Return the [X, Y] coordinate for the center point of the cell that contains the specified text.  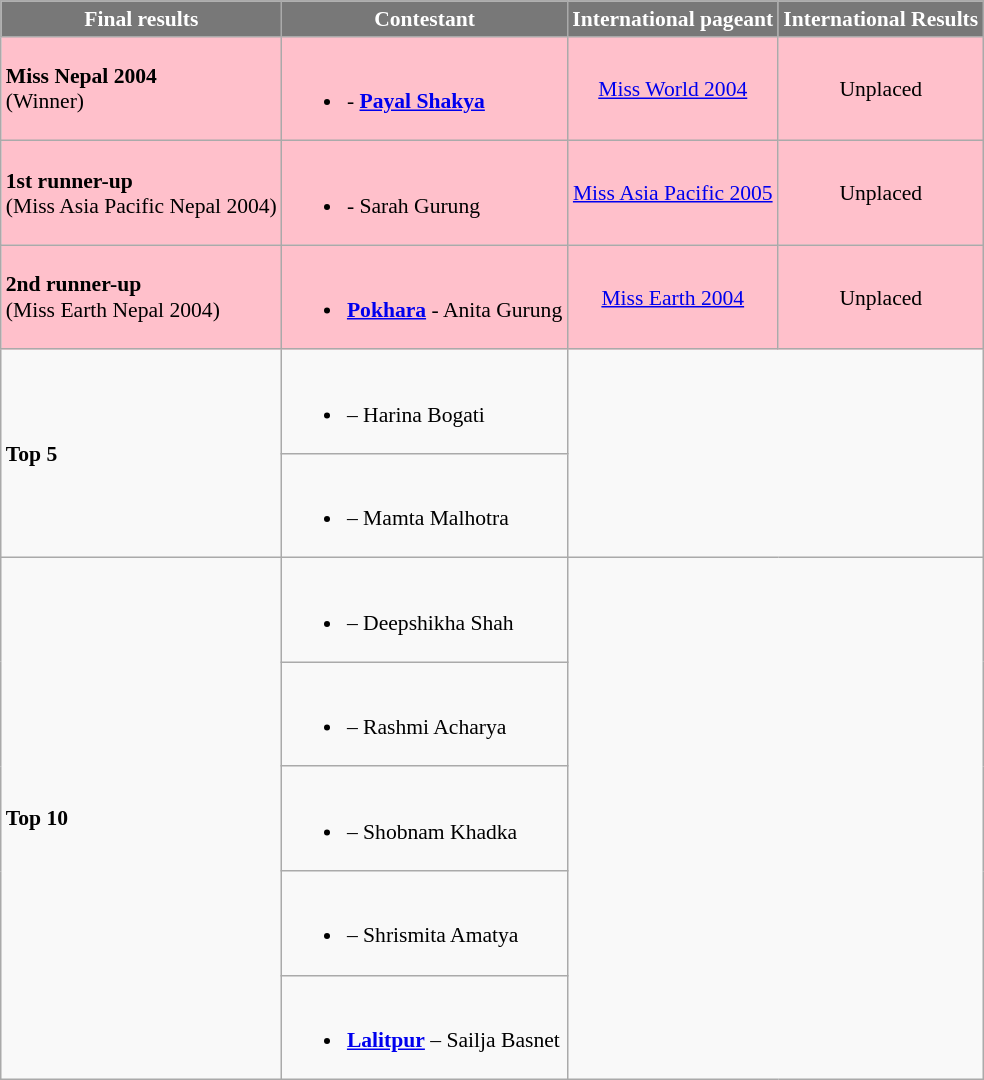
International pageant [672, 19]
Pokhara - Anita Gurung [424, 297]
Top 5 [142, 454]
Top 10 [142, 818]
– Rashmi Acharya [424, 715]
Miss Asia Pacific 2005 [672, 193]
Final results [142, 19]
Miss Earth 2004 [672, 297]
– Shobnam Khadka [424, 819]
2nd runner-up(Miss Earth Nepal 2004) [142, 297]
- Payal Shakya [424, 89]
– Harina Bogati [424, 402]
– Deepshikha Shah [424, 610]
- Sarah Gurung [424, 193]
1st runner-up(Miss Asia Pacific Nepal 2004) [142, 193]
Miss World 2004 [672, 89]
Contestant [424, 19]
International Results [880, 19]
– Mamta Malhotra [424, 506]
Miss Nepal 2004(Winner) [142, 89]
Lalitpur – Sailja Basnet [424, 1027]
– Shrismita Amatya [424, 923]
